Locate the cell with the specified text and output its [x, y] center coordinate. 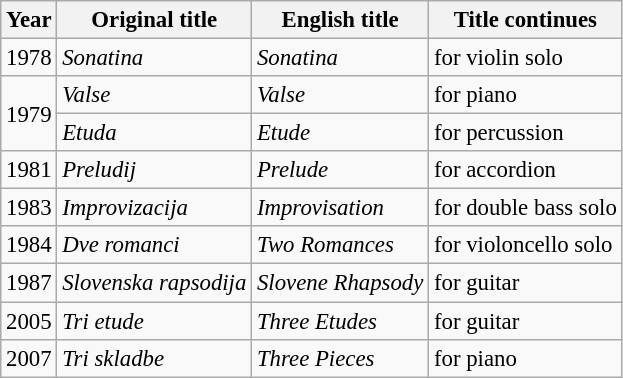
Two Romances [340, 245]
for percussion [526, 133]
for accordion [526, 170]
Improvizacija [154, 208]
Tri etude [154, 321]
Year [29, 20]
for double bass solo [526, 208]
Slovenska rapsodija [154, 283]
Three Pieces [340, 358]
Slovene Rhapsody [340, 283]
Improvisation [340, 208]
Three Etudes [340, 321]
Original title [154, 20]
Etude [340, 133]
1984 [29, 245]
2005 [29, 321]
2007 [29, 358]
1987 [29, 283]
1981 [29, 170]
Tri skladbe [154, 358]
Dve romanci [154, 245]
English title [340, 20]
Title continues [526, 20]
for violin solo [526, 58]
1978 [29, 58]
1983 [29, 208]
Prelude [340, 170]
Etuda [154, 133]
Preludij [154, 170]
for violoncello solo [526, 245]
1979 [29, 114]
